Provide the [x, y] coordinate of the cell's center where the given text is located.  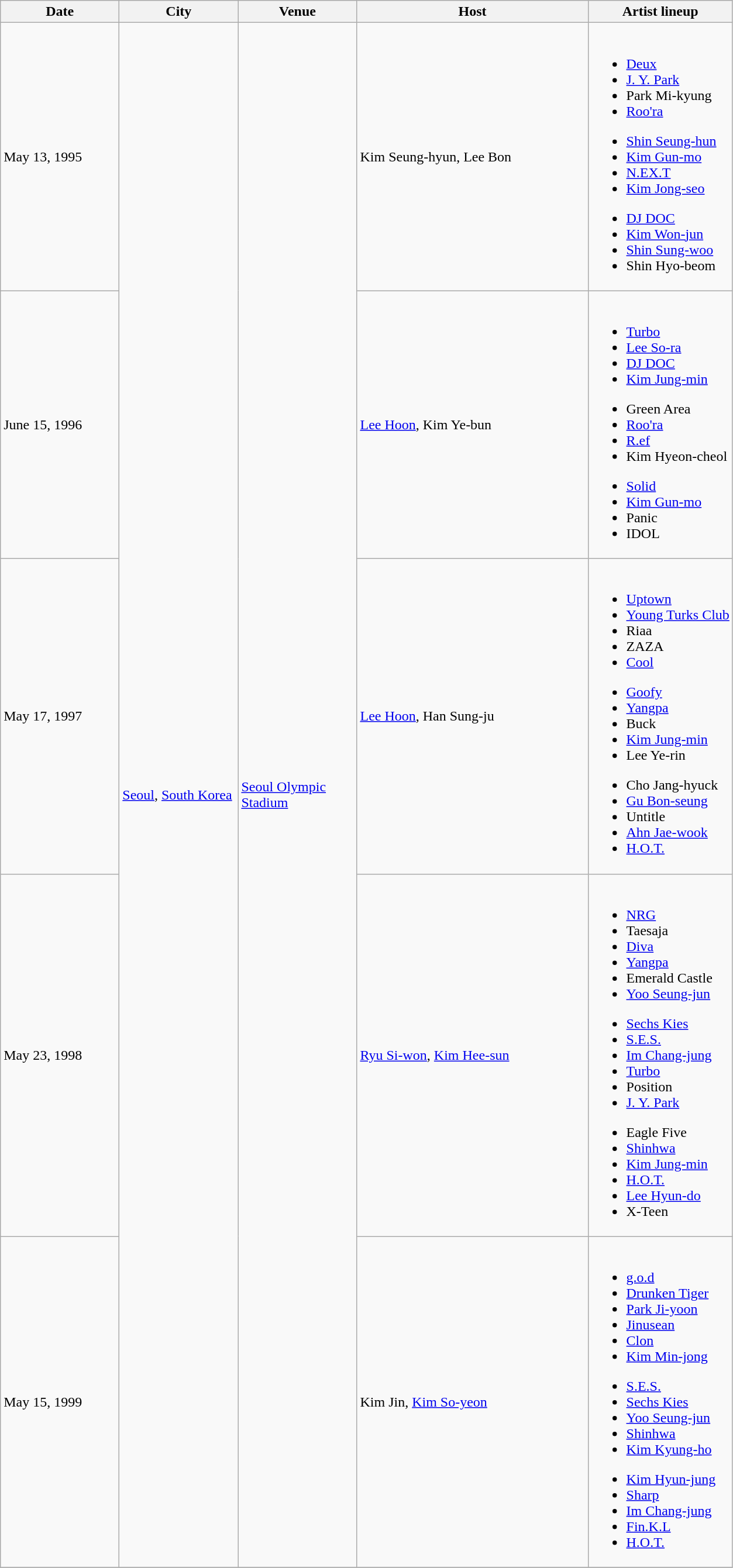
Ryu Si-won, Kim Hee-sun [473, 1055]
Venue [297, 12]
Host [473, 12]
Date [60, 12]
Lee Hoon, Han Sung-ju [473, 716]
May 13, 1995 [60, 157]
Kim Seung-hyun, Lee Bon [473, 157]
DeuxJ. Y. ParkPark Mi-kyungRoo'raShin Seung-hunKim Gun-moN.EX.TKim Jong-seoDJ DOCKim Won-junShin Sung-wooShin Hyo-beom [660, 157]
Artist lineup [660, 12]
City [179, 12]
May 15, 1999 [60, 1402]
June 15, 1996 [60, 425]
May 23, 1998 [60, 1055]
g.o.dDrunken TigerPark Ji-yoonJinuseanClonKim Min-jongS.E.S.Sechs KiesYoo Seung-junShinhwaKim Kyung-hoKim Hyun-jungSharpIm Chang-jungFin.K.LH.O.T. [660, 1402]
May 17, 1997 [60, 716]
UptownYoung Turks ClubRiaaZAZACoolGoofyYangpaBuckKim Jung-minLee Ye-rinCho Jang-hyuckGu Bon-seungUntitleAhn Jae-wookH.O.T. [660, 716]
TurboLee So-raDJ DOCKim Jung-minGreen AreaRoo'raR.efKim Hyeon-cheolSolidKim Gun-moPanicIDOL [660, 425]
Lee Hoon, Kim Ye-bun [473, 425]
Seoul Olympic Stadium [297, 795]
Seoul, South Korea [179, 795]
Kim Jin, Kim So-yeon [473, 1402]
